Extract the (x, y) coordinate from the center of the cell holding the provided text.  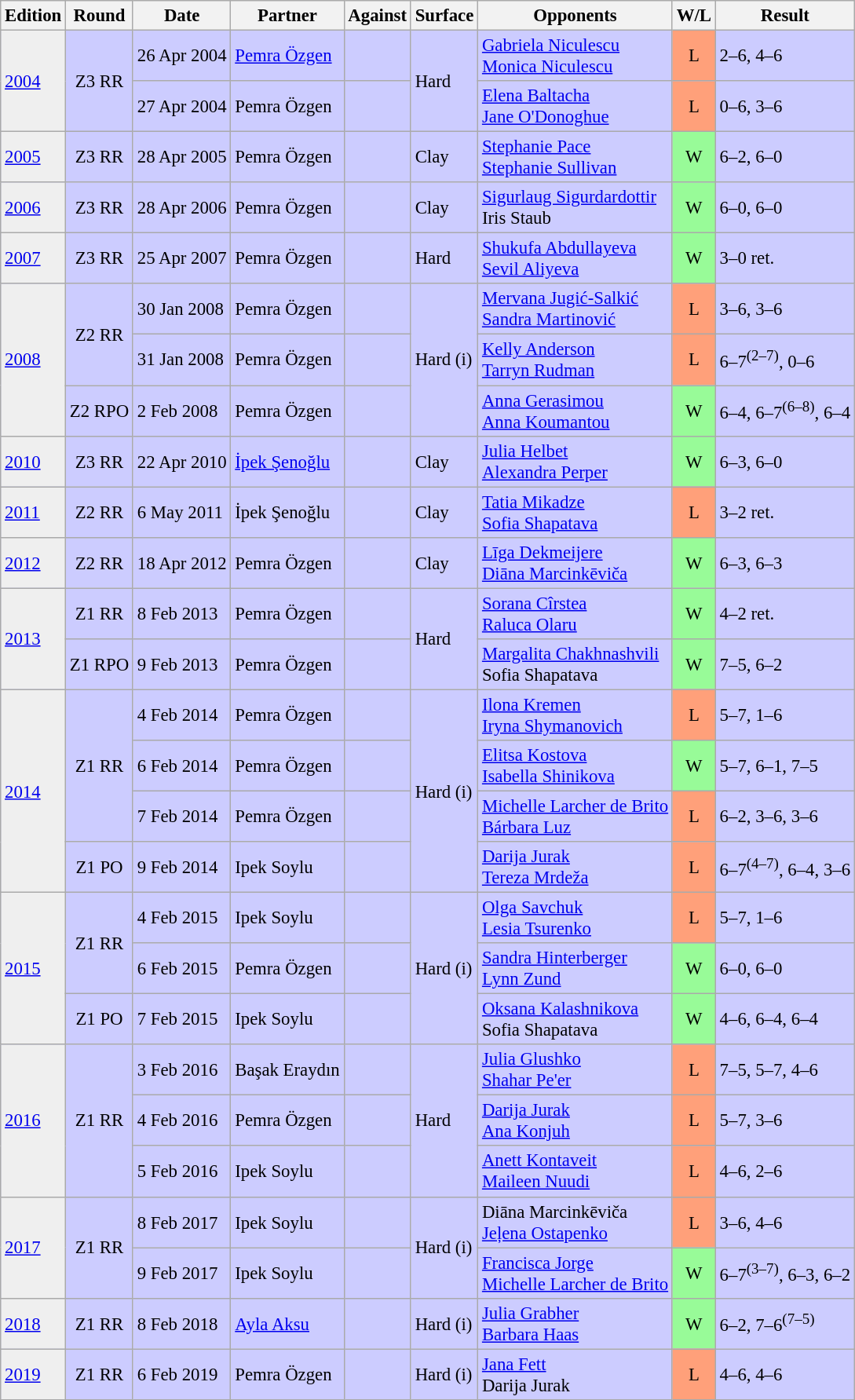
4–2 ret. (785, 614)
2017 (33, 1247)
Ilona Kremen Iryna Shymanovich (575, 715)
25 Apr 2007 (181, 259)
2015 (33, 969)
2010 (33, 462)
Result (785, 16)
18 Apr 2012 (181, 562)
Mervana Jugić-Salkić Sandra Martinović (575, 309)
Ayla Aksu (287, 1324)
Michelle Larcher de Brito Bárbara Luz (575, 817)
3–0 ret. (785, 259)
Jana Fett Darija Jurak (575, 1374)
Elitsa Kostova Isabella Shinikova (575, 766)
2018 (33, 1324)
4–6, 4–6 (785, 1374)
Margalita Chakhnashvili Sofia Shapatava (575, 664)
5–7, 6–1, 7–5 (785, 766)
28 Apr 2005 (181, 157)
6–2, 6–0 (785, 157)
Līga Dekmeijere Diāna Marcinkēviča (575, 562)
Başak Eraydın (287, 1069)
6 Feb 2014 (181, 766)
5 Feb 2016 (181, 1172)
5–7, 3–6 (785, 1121)
2 Feb 2008 (181, 411)
6–2, 7–6(7–5) (785, 1324)
Round (100, 16)
2–6, 4–6 (785, 57)
Sorana Cîrstea Raluca Olaru (575, 614)
3–6, 4–6 (785, 1222)
8 Feb 2017 (181, 1222)
6–4, 6–7(6–8), 6–4 (785, 411)
31 Jan 2008 (181, 360)
Darija Jurak Ana Konjuh (575, 1121)
8 Feb 2013 (181, 614)
9 Feb 2017 (181, 1274)
Diāna Marcinkēviča Jeļena Ostapenko (575, 1222)
2012 (33, 562)
Olga Savchuk Lesia Tsurenko (575, 919)
Z2 RPO (100, 411)
6–7(4–7), 6–4, 3–6 (785, 867)
W/L (694, 16)
8 Feb 2018 (181, 1324)
7–5, 6–2 (785, 664)
6–3, 6–3 (785, 562)
2016 (33, 1120)
Edition (33, 16)
2007 (33, 259)
28 Apr 2006 (181, 207)
27 Apr 2004 (181, 107)
4 Feb 2016 (181, 1121)
Tatia Mikadze Sofia Shapatava (575, 512)
2014 (33, 791)
Sandra Hinterberger Lynn Zund (575, 969)
4–6, 6–4, 6–4 (785, 1019)
Against (377, 16)
6–3, 6–0 (785, 462)
Date (181, 16)
Kelly Anderson Tarryn Rudman (575, 360)
2011 (33, 512)
22 Apr 2010 (181, 462)
7 Feb 2014 (181, 817)
Surface (444, 16)
6–2, 3–6, 3–6 (785, 817)
2004 (33, 82)
4–6, 2–6 (785, 1172)
9 Feb 2013 (181, 664)
Julia Helbet Alexandra Perper (575, 462)
Sigurlaug Sigurdardottir Iris Staub (575, 207)
Elena Baltacha Jane O'Donoghue (575, 107)
Partner (287, 16)
Julia Glushko Shahar Pe'er (575, 1069)
Anett Kontaveit Maileen Nuudi (575, 1172)
6–7(2–7), 0–6 (785, 360)
3–6, 3–6 (785, 309)
Opponents (575, 16)
30 Jan 2008 (181, 309)
26 Apr 2004 (181, 57)
2013 (33, 639)
2019 (33, 1374)
6 May 2011 (181, 512)
0–6, 3–6 (785, 107)
6 Feb 2019 (181, 1374)
6–7(3–7), 6–3, 6–2 (785, 1274)
4 Feb 2014 (181, 715)
Francisca Jorge Michelle Larcher de Brito (575, 1274)
3 Feb 2016 (181, 1069)
2006 (33, 207)
Oksana Kalashnikova Sofia Shapatava (575, 1019)
Stephanie Pace Stephanie Sullivan (575, 157)
2008 (33, 360)
2005 (33, 157)
Shukufa Abdullayeva Sevil Aliyeva (575, 259)
Julia Grabher Barbara Haas (575, 1324)
Anna Gerasimou Anna Koumantou (575, 411)
Darija Jurak Tereza Mrdeža (575, 867)
3–2 ret. (785, 512)
4 Feb 2015 (181, 919)
7–5, 5–7, 4–6 (785, 1069)
Gabriela Niculescu Monica Niculescu (575, 57)
9 Feb 2014 (181, 867)
6 Feb 2015 (181, 969)
Z1 RPO (100, 664)
7 Feb 2015 (181, 1019)
